Provide the (x, y) coordinate of the cell's center where the given text is located.  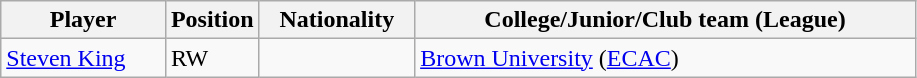
Player (84, 20)
RW (212, 58)
Steven King (84, 58)
College/Junior/Club team (League) (666, 20)
Position (212, 20)
Brown University (ECAC) (666, 58)
Nationality (336, 20)
